Determine the (X, Y) coordinate at the center of the cell enclosing the given text.  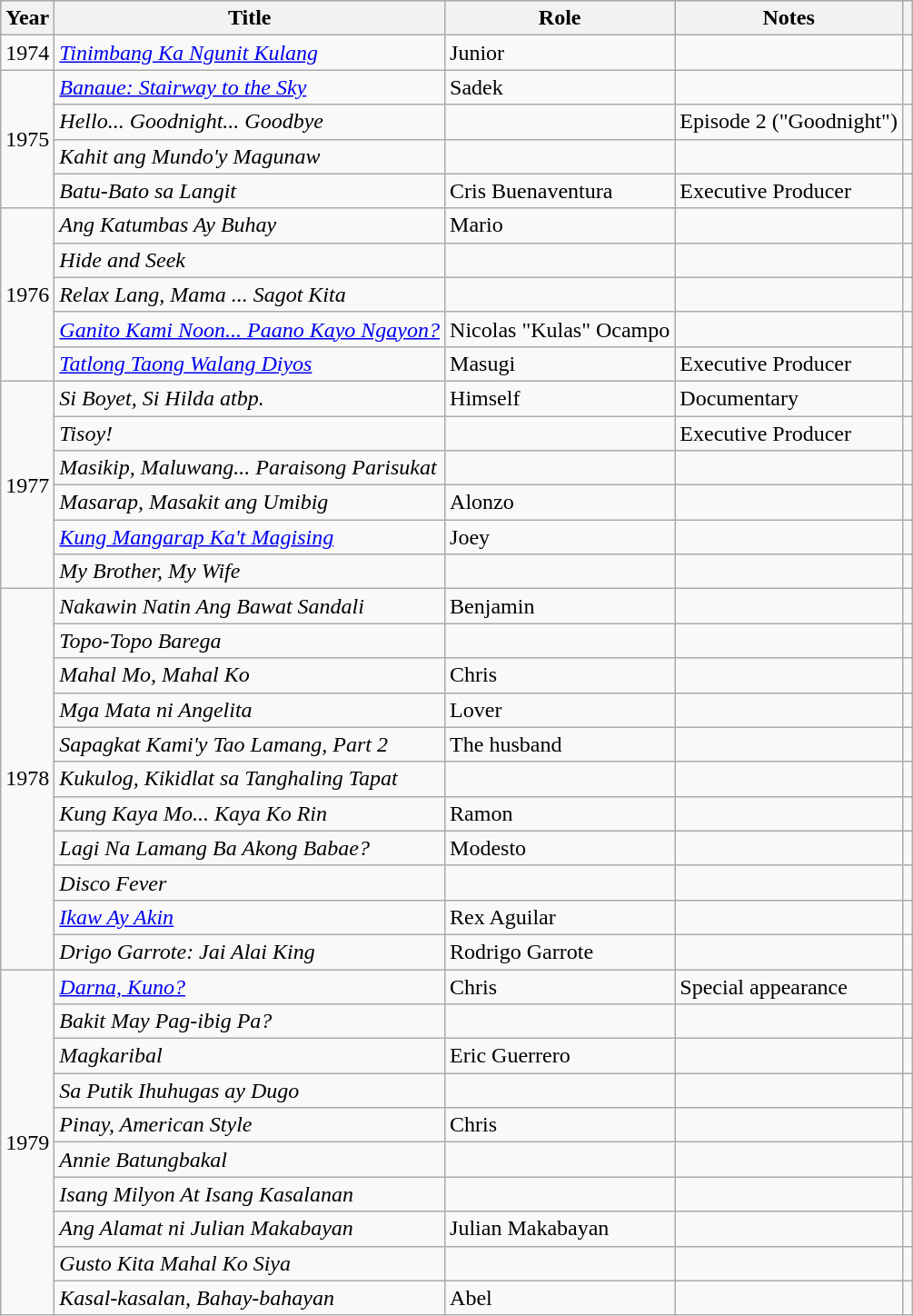
Banaue: Stairway to the Sky (250, 87)
Documentary (789, 398)
Cris Buenaventura (560, 191)
Ang Alamat ni Julian Makabayan (250, 1229)
Tinimbang Ka Ngunit Kulang (250, 53)
1975 (27, 139)
Masarap, Masakit ang Umibig (250, 503)
Lover (560, 710)
Disco Fever (250, 882)
Joey (560, 537)
Episode 2 ("Goodnight") (789, 122)
Abel (560, 1298)
Role (560, 18)
1976 (27, 294)
Sadek (560, 87)
Mahal Mo, Mahal Ko (250, 675)
Kung Kaya Mo... Kaya Ko Rin (250, 813)
Ramon (560, 813)
Himself (560, 398)
Kung Mangarap Ka't Magising (250, 537)
The husband (560, 744)
Rex Aguilar (560, 917)
Lagi Na Lamang Ba Akong Babae? (250, 848)
Pinay, American Style (250, 1125)
Kukulog, Kikidlat sa Tanghaling Tapat (250, 779)
Mario (560, 225)
Special appearance (789, 986)
Masugi (560, 364)
Tatlong Taong Walang Diyos (250, 364)
1979 (27, 1142)
Isang Milyon At Isang Kasalanan (250, 1194)
My Brother, My Wife (250, 572)
Modesto (560, 848)
1977 (27, 484)
Mga Mata ni Angelita (250, 710)
Annie Batungbakal (250, 1160)
Si Boyet, Si Hilda atbp. (250, 398)
Ikaw Ay Akin (250, 917)
Kahit ang Mundo'y Magunaw (250, 156)
Gusto Kita Mahal Ko Siya (250, 1263)
Nakawin Natin Ang Bawat Sandali (250, 606)
Topo-Topo Barega (250, 641)
Relax Lang, Mama ... Sagot Kita (250, 294)
Junior (560, 53)
Sapagkat Kami'y Tao Lamang, Part 2 (250, 744)
Masikip, Maluwang... Paraisong Parisukat (250, 468)
Julian Makabayan (560, 1229)
Ang Katumbas Ay Buhay (250, 225)
Hide and Seek (250, 260)
Magkaribal (250, 1056)
Batu-Bato sa Langit (250, 191)
Rodrigo Garrote (560, 952)
1978 (27, 780)
Ganito Kami Noon... Paano Kayo Ngayon? (250, 329)
Tisoy! (250, 434)
Benjamin (560, 606)
Darna, Kuno? (250, 986)
Alonzo (560, 503)
Eric Guerrero (560, 1056)
Notes (789, 18)
1974 (27, 53)
Nicolas "Kulas" Ocampo (560, 329)
Title (250, 18)
Sa Putik Ihuhugas ay Dugo (250, 1091)
Year (27, 18)
Drigo Garrote: Jai Alai King (250, 952)
Kasal-kasalan, Bahay-bahayan (250, 1298)
Bakit May Pag-ibig Pa? (250, 1022)
Hello... Goodnight... Goodbye (250, 122)
